Provide the [x, y] coordinate of the cell's center where the given text is located.  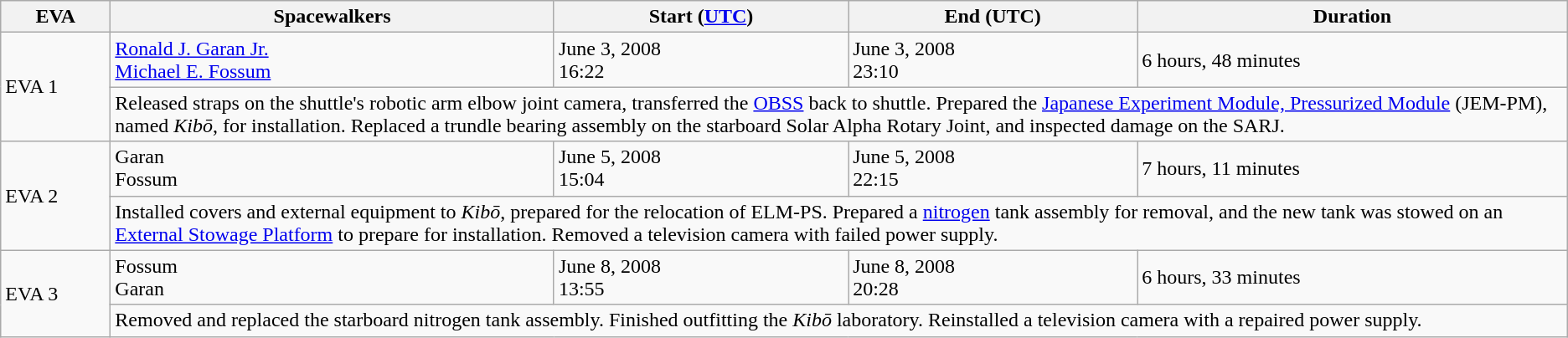
Duration [1352, 17]
June 3, 2008 16:22 [700, 60]
June 3, 2008 23:10 [993, 60]
EVA 1 [55, 87]
EVA [55, 17]
June 5, 2008 15:04 [700, 169]
6 hours, 33 minutes [1352, 278]
Start (UTC) [700, 17]
Fossum Garan [333, 278]
June 8, 2008 13:55 [700, 278]
June 5, 2008 22:15 [993, 169]
7 hours, 11 minutes [1352, 169]
EVA 2 [55, 196]
6 hours, 48 minutes [1352, 60]
Garan Fossum [333, 169]
EVA 3 [55, 293]
Spacewalkers [333, 17]
End (UTC) [993, 17]
June 8, 2008 20:28 [993, 278]
Ronald J. Garan Jr. Michael E. Fossum [333, 60]
